Pinpoint the cell where the given text exists, returning its [X, Y] midpoint coordinate. 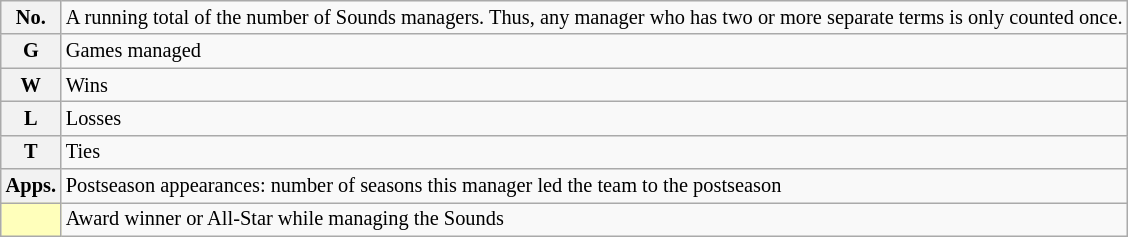
G [31, 51]
Losses [594, 118]
T [31, 152]
No. [31, 17]
L [31, 118]
A running total of the number of Sounds managers. Thus, any manager who has two or more separate terms is only counted once. [594, 17]
Postseason appearances: number of seasons this manager led the team to the postseason [594, 186]
W [31, 85]
Apps. [31, 186]
Games managed [594, 51]
Ties [594, 152]
Wins [594, 85]
Award winner or All-Star while managing the Sounds [594, 219]
